Locate the cell with the specified text and output its (X, Y) center coordinate. 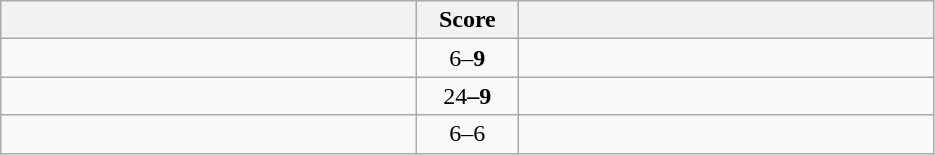
24–9 (468, 96)
6–9 (468, 58)
Score (468, 20)
6–6 (468, 134)
